Provide the (X, Y) coordinate of the cell's center where the given text is located.  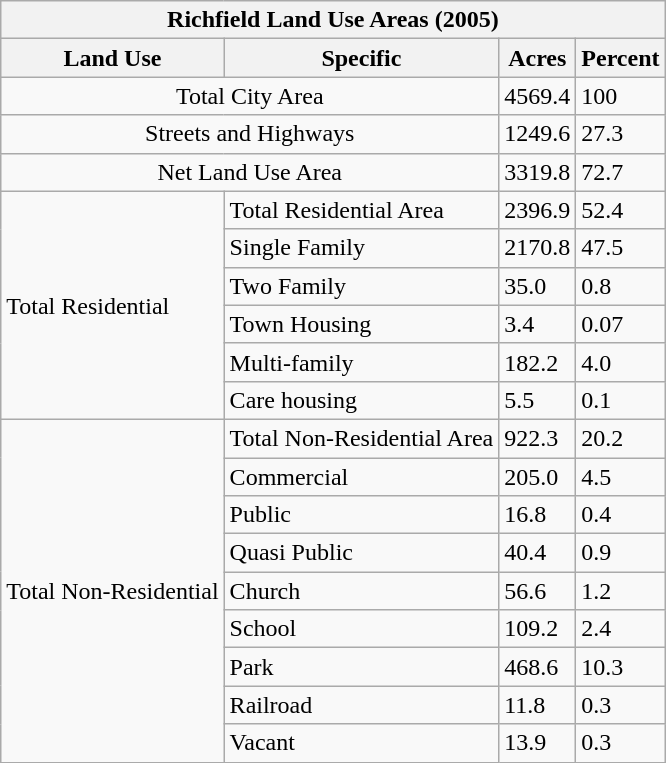
Commercial (362, 477)
182.2 (538, 362)
Single Family (362, 248)
100 (620, 96)
Net Land Use Area (250, 172)
56.6 (538, 591)
13.9 (538, 743)
468.6 (538, 667)
Specific (362, 58)
Acres (538, 58)
Public (362, 515)
Multi-family (362, 362)
2170.8 (538, 248)
5.5 (538, 400)
109.2 (538, 629)
Total Residential Area (362, 210)
2396.9 (538, 210)
Total Non-Residential Area (362, 438)
Railroad (362, 705)
Care housing (362, 400)
3319.8 (538, 172)
0.4 (620, 515)
1249.6 (538, 134)
2.4 (620, 629)
40.4 (538, 553)
4.0 (620, 362)
3.4 (538, 324)
Church (362, 591)
922.3 (538, 438)
47.5 (620, 248)
Two Family (362, 286)
0.07 (620, 324)
27.3 (620, 134)
Total City Area (250, 96)
4569.4 (538, 96)
0.9 (620, 553)
52.4 (620, 210)
Vacant (362, 743)
72.7 (620, 172)
205.0 (538, 477)
Total Residential (112, 305)
Park (362, 667)
Quasi Public (362, 553)
0.8 (620, 286)
20.2 (620, 438)
4.5 (620, 477)
Total Non-Residential (112, 590)
School (362, 629)
0.1 (620, 400)
10.3 (620, 667)
11.8 (538, 705)
Streets and Highways (250, 134)
Percent (620, 58)
Town Housing (362, 324)
Richfield Land Use Areas (2005) (333, 20)
Land Use (112, 58)
1.2 (620, 591)
16.8 (538, 515)
35.0 (538, 286)
